Pinpoint the cell where the given text exists, returning its [X, Y] midpoint coordinate. 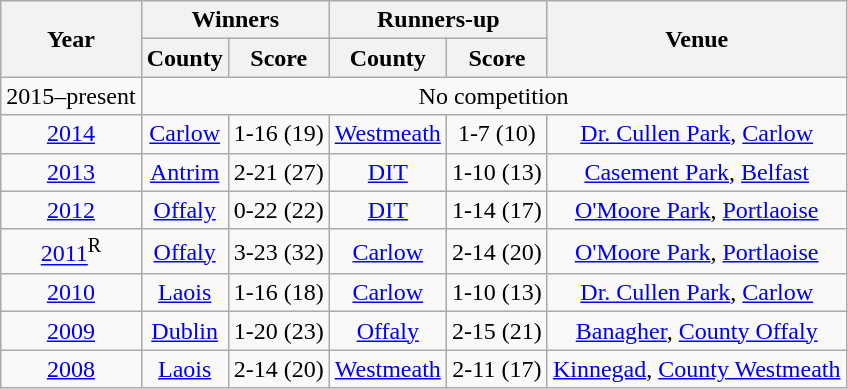
1-7 (10) [496, 134]
2008 [71, 369]
2011R [71, 252]
1-16 (18) [278, 293]
Banagher, County Offaly [696, 331]
2010 [71, 293]
1-14 (17) [496, 210]
1-16 (19) [278, 134]
1-20 (23) [278, 331]
2015–present [71, 96]
0-22 (22) [278, 210]
2012 [71, 210]
2-15 (21) [496, 331]
2013 [71, 172]
2014 [71, 134]
2-21 (27) [278, 172]
2009 [71, 331]
Dublin [184, 331]
Antrim [184, 172]
Venue [696, 39]
3-23 (32) [278, 252]
Casement Park, Belfast [696, 172]
Kinnegad, County Westmeath [696, 369]
Runners-up [438, 20]
2-11 (17) [496, 369]
No competition [494, 96]
Winners [235, 20]
Year [71, 39]
